Capture the cell that displays the provided text and extract its (x, y) central coordinate. 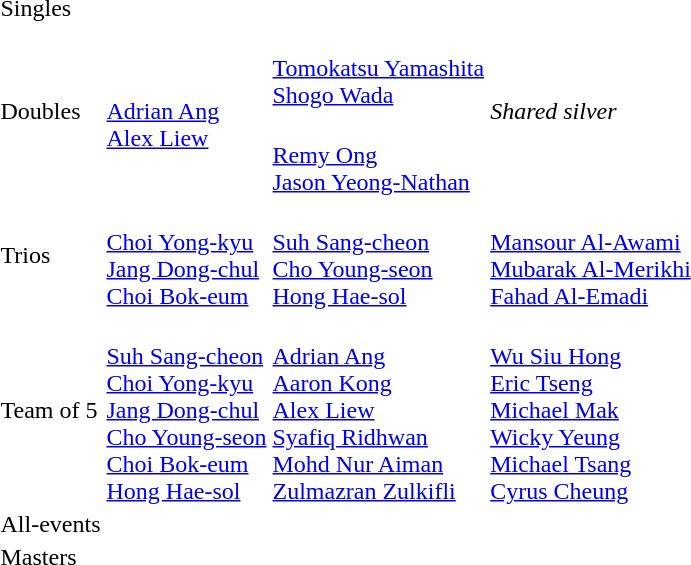
Adrian AngAlex Liew (186, 112)
Adrian AngAaron KongAlex LiewSyafiq RidhwanMohd Nur AimanZulmazran Zulkifli (378, 410)
Tomokatsu YamashitaShogo Wada (378, 68)
Suh Sang-cheonChoi Yong-kyuJang Dong-chulCho Young-seonChoi Bok-eumHong Hae-sol (186, 410)
Choi Yong-kyuJang Dong-chulChoi Bok-eum (186, 256)
Remy OngJason Yeong-Nathan (378, 155)
Suh Sang-cheonCho Young-seonHong Hae-sol (378, 256)
